Capture the cell that displays the provided text and extract its [X, Y] central coordinate. 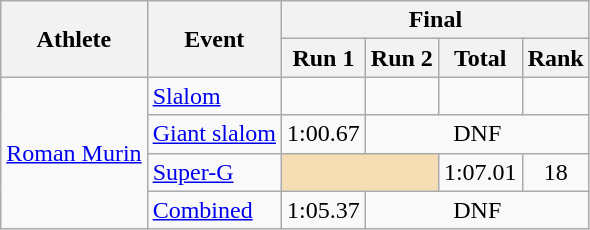
Roman Murin [74, 153]
Rank [556, 58]
Event [214, 39]
Total [480, 58]
18 [556, 172]
Run 1 [324, 58]
Slalom [214, 96]
1:07.01 [480, 172]
Final [436, 20]
Run 2 [402, 58]
Giant slalom [214, 134]
Combined [214, 210]
1:00.67 [324, 134]
Super-G [214, 172]
Athlete [74, 39]
1:05.37 [324, 210]
